Scan for the cell matching the given text and deliver its (X, Y) coordinate at center. 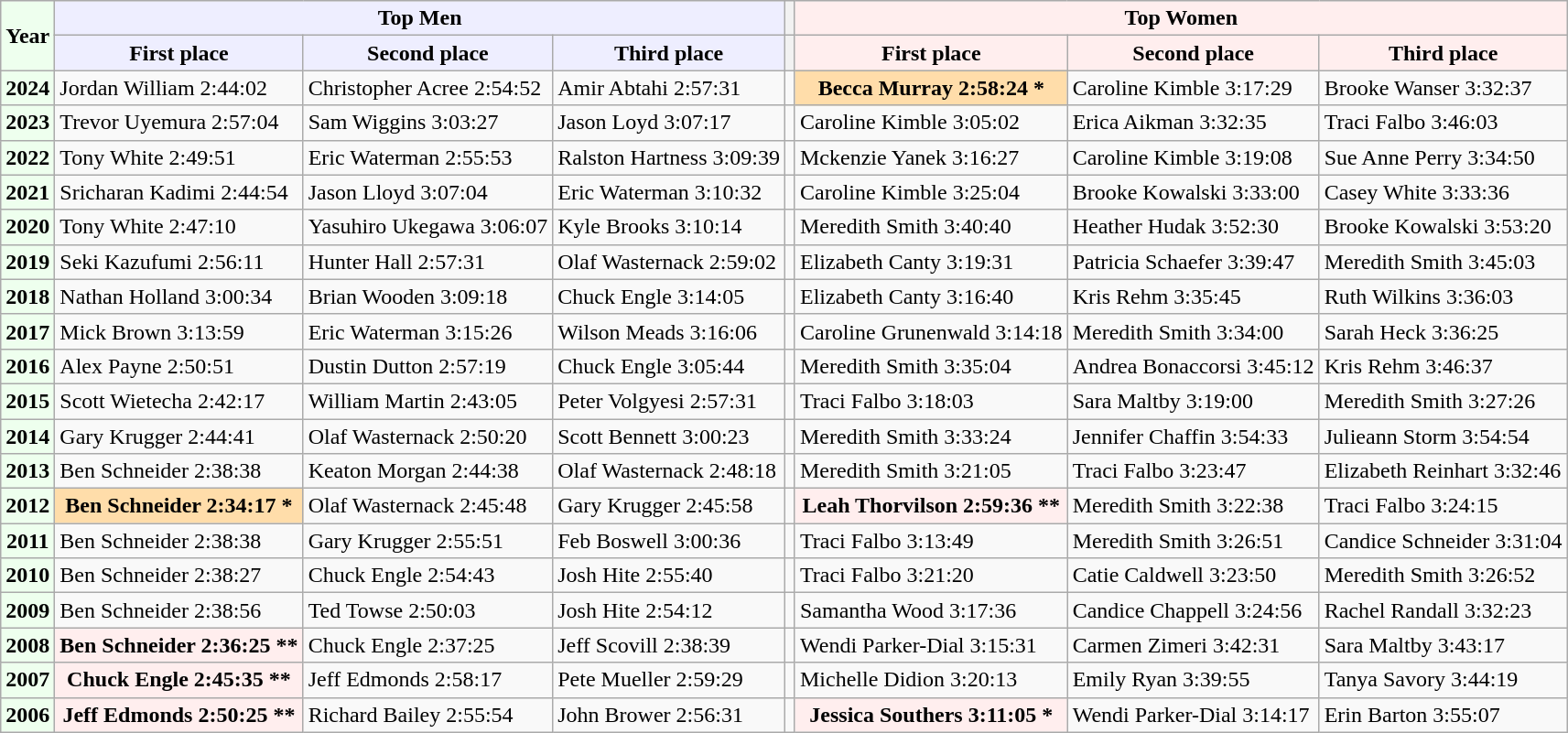
Ben Schneider 2:36:25 ** (179, 645)
Olaf Wasternack 2:50:20 (428, 437)
2009 (27, 610)
2017 (27, 331)
2012 (27, 506)
Wendi Parker-Dial 3:14:17 (1194, 715)
Eric Waterman 3:15:26 (428, 331)
Mick Brown 3:13:59 (179, 331)
Julieann Storm 3:54:54 (1443, 437)
Meredith Smith 3:21:05 (931, 471)
Wilson Meads 3:16:06 (669, 331)
Ruth Wilkins 3:36:03 (1443, 296)
Jeff Edmonds 2:50:25 ** (179, 715)
Meredith Smith 3:26:51 (1194, 541)
2013 (27, 471)
Becca Murray 2:58:24 * (931, 88)
Sara Maltby 3:43:17 (1443, 645)
Carmen Zimeri 3:42:31 (1194, 645)
Elizabeth Reinhart 3:32:46 (1443, 471)
Meredith Smith 3:33:24 (931, 437)
Sarah Heck 3:36:25 (1443, 331)
Chuck Engle 2:45:35 ** (179, 680)
Caroline Kimble 3:05:02 (931, 123)
2006 (27, 715)
Ben Schneider 2:38:56 (179, 610)
Kris Rehm 3:35:45 (1194, 296)
Meredith Smith 3:27:26 (1443, 401)
2023 (27, 123)
Year (27, 36)
Keaton Morgan 2:44:38 (428, 471)
Kris Rehm 3:46:37 (1443, 366)
2022 (27, 157)
2019 (27, 262)
Ted Towse 2:50:03 (428, 610)
Olaf Wasternack 2:48:18 (669, 471)
Catie Caldwell 3:23:50 (1194, 576)
Rachel Randall 3:32:23 (1443, 610)
Jordan William 2:44:02 (179, 88)
Sam Wiggins 3:03:27 (428, 123)
Richard Bailey 2:55:54 (428, 715)
Wendi Parker-Dial 3:15:31 (931, 645)
Chuck Engle 3:05:44 (669, 366)
Brian Wooden 3:09:18 (428, 296)
Erin Barton 3:55:07 (1443, 715)
Jason Loyd 3:07:17 (669, 123)
Samantha Wood 3:17:36 (931, 610)
Peter Volgyesi 2:57:31 (669, 401)
Michelle Didion 3:20:13 (931, 680)
Erica Aikman 3:32:35 (1194, 123)
Tanya Savory 3:44:19 (1443, 680)
Jennifer Chaffin 3:54:33 (1194, 437)
Dustin Dutton 2:57:19 (428, 366)
Heather Hudak 3:52:30 (1194, 227)
Sricharan Kadimi 2:44:54 (179, 192)
2015 (27, 401)
Candice Schneider 3:31:04 (1443, 541)
Trevor Uyemura 2:57:04 (179, 123)
Top Women (1181, 18)
Traci Falbo 3:21:20 (931, 576)
Sue Anne Perry 3:34:50 (1443, 157)
Yasuhiro Ukegawa 3:06:07 (428, 227)
Scott Wietecha 2:42:17 (179, 401)
Elizabeth Canty 3:19:31 (931, 262)
Seki Kazufumi 2:56:11 (179, 262)
Olaf Wasternack 2:45:48 (428, 506)
Christopher Acree 2:54:52 (428, 88)
Meredith Smith 3:22:38 (1194, 506)
Traci Falbo 3:18:03 (931, 401)
Caroline Kimble 3:19:08 (1194, 157)
Meredith Smith 3:40:40 (931, 227)
Caroline Kimble 3:17:29 (1194, 88)
Traci Falbo 3:24:15 (1443, 506)
Gary Krugger 2:45:58 (669, 506)
Sara Maltby 3:19:00 (1194, 401)
Tony White 2:47:10 (179, 227)
Ben Schneider 2:38:27 (179, 576)
Nathan Holland 3:00:34 (179, 296)
2011 (27, 541)
Eric Waterman 2:55:53 (428, 157)
2021 (27, 192)
Amir Abtahi 2:57:31 (669, 88)
Elizabeth Canty 3:16:40 (931, 296)
2020 (27, 227)
2016 (27, 366)
Mckenzie Yanek 3:16:27 (931, 157)
Eric Waterman 3:10:32 (669, 192)
Hunter Hall 2:57:31 (428, 262)
2014 (27, 437)
Jessica Southers 3:11:05 * (931, 715)
2010 (27, 576)
Emily Ryan 3:39:55 (1194, 680)
Gary Krugger 2:55:51 (428, 541)
Meredith Smith 3:26:52 (1443, 576)
Jason Lloyd 3:07:04 (428, 192)
Josh Hite 2:54:12 (669, 610)
Jeff Edmonds 2:58:17 (428, 680)
Caroline Grunenwald 3:14:18 (931, 331)
Meredith Smith 3:35:04 (931, 366)
Pete Mueller 2:59:29 (669, 680)
Traci Falbo 3:23:47 (1194, 471)
Meredith Smith 3:45:03 (1443, 262)
Chuck Engle 2:37:25 (428, 645)
Caroline Kimble 3:25:04 (931, 192)
Alex Payne 2:50:51 (179, 366)
Patricia Schaefer 3:39:47 (1194, 262)
John Brower 2:56:31 (669, 715)
Feb Boswell 3:00:36 (669, 541)
Andrea Bonaccorsi 3:45:12 (1194, 366)
Scott Bennett 3:00:23 (669, 437)
Candice Chappell 3:24:56 (1194, 610)
Tony White 2:49:51 (179, 157)
Brooke Wanser 3:32:37 (1443, 88)
Casey White 3:33:36 (1443, 192)
Gary Krugger 2:44:41 (179, 437)
Josh Hite 2:55:40 (669, 576)
Brooke Kowalski 3:33:00 (1194, 192)
Ralston Hartness 3:09:39 (669, 157)
2024 (27, 88)
Top Men (420, 18)
2018 (27, 296)
Chuck Engle 2:54:43 (428, 576)
William Martin 2:43:05 (428, 401)
2007 (27, 680)
Ben Schneider 2:34:17 * (179, 506)
2008 (27, 645)
Traci Falbo 3:46:03 (1443, 123)
Olaf Wasternack 2:59:02 (669, 262)
Jeff Scovill 2:38:39 (669, 645)
Meredith Smith 3:34:00 (1194, 331)
Traci Falbo 3:13:49 (931, 541)
Chuck Engle 3:14:05 (669, 296)
Leah Thorvilson 2:59:36 ** (931, 506)
Kyle Brooks 3:10:14 (669, 227)
Brooke Kowalski 3:53:20 (1443, 227)
